Search for the cell housing the specified text and yield its (X, Y) center coordinate. 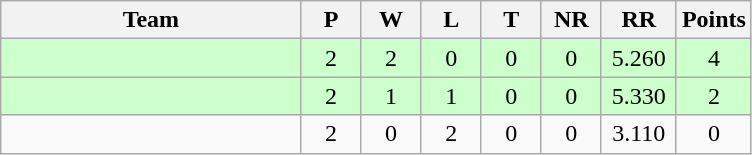
4 (714, 58)
Team (151, 20)
Points (714, 20)
5.260 (638, 58)
5.330 (638, 96)
L (451, 20)
P (331, 20)
W (391, 20)
RR (638, 20)
NR (571, 20)
3.110 (638, 134)
T (511, 20)
